Identify which cell holds the provided text, then report its (x, y) central coordinate. 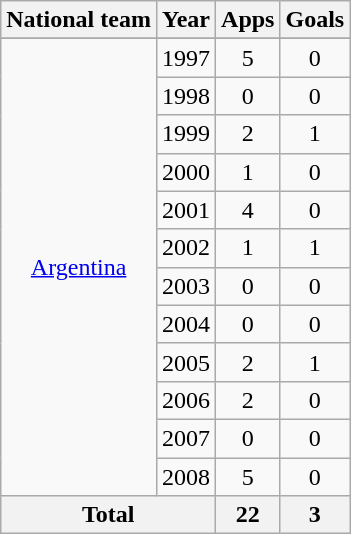
2003 (186, 286)
Total (108, 515)
1998 (186, 96)
2005 (186, 362)
2008 (186, 477)
Goals (315, 20)
National team (79, 20)
Apps (248, 20)
1997 (186, 58)
3 (315, 515)
2006 (186, 400)
2002 (186, 248)
2000 (186, 172)
Argentina (79, 268)
22 (248, 515)
2001 (186, 210)
Year (186, 20)
4 (248, 210)
2004 (186, 324)
1999 (186, 134)
2007 (186, 438)
